Extract the (X, Y) coordinate from the center of the cell holding the provided text.  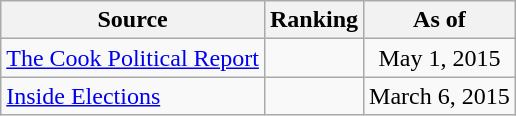
The Cook Political Report (133, 58)
May 1, 2015 (440, 58)
Ranking (314, 20)
Source (133, 20)
Inside Elections (133, 96)
As of (440, 20)
March 6, 2015 (440, 96)
